Locate the cell with the specified text and output its (X, Y) center coordinate. 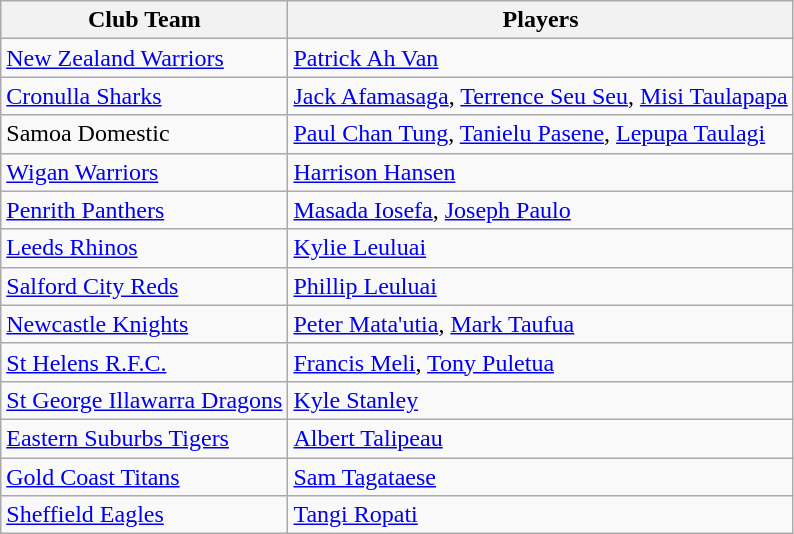
Cronulla Sharks (144, 96)
Salford City Reds (144, 286)
Peter Mata'utia, Mark Taufua (540, 324)
Kylie Leuluai (540, 248)
Harrison Hansen (540, 172)
Newcastle Knights (144, 324)
New Zealand Warriors (144, 58)
Leeds Rhinos (144, 248)
Jack Afamasaga, Terrence Seu Seu, Misi Taulapapa (540, 96)
Wigan Warriors (144, 172)
Sam Tagataese (540, 477)
Phillip Leuluai (540, 286)
Francis Meli, Tony Puletua (540, 362)
Albert Talipeau (540, 438)
St George Illawarra Dragons (144, 400)
Gold Coast Titans (144, 477)
St Helens R.F.C. (144, 362)
Players (540, 20)
Eastern Suburbs Tigers (144, 438)
Kyle Stanley (540, 400)
Club Team (144, 20)
Tangi Ropati (540, 515)
Masada Iosefa, Joseph Paulo (540, 210)
Samoa Domestic (144, 134)
Penrith Panthers (144, 210)
Paul Chan Tung, Tanielu Pasene, Lepupa Taulagi (540, 134)
Patrick Ah Van (540, 58)
Sheffield Eagles (144, 515)
